Capture the cell that displays the provided text and extract its (x, y) central coordinate. 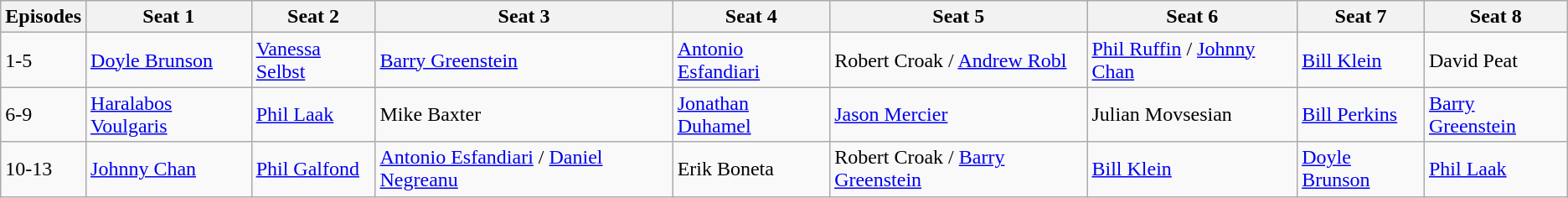
10-13 (44, 169)
Jason Mercier (958, 114)
Mike Baxter (524, 114)
6-9 (44, 114)
Seat 1 (169, 17)
Seat 2 (313, 17)
Seat 6 (1193, 17)
1-5 (44, 60)
Haralabos Voulgaris (169, 114)
Episodes (44, 17)
Robert Croak / Barry Greenstein (958, 169)
Antonio Esfandiari / Daniel Negreanu (524, 169)
Antonio Esfandiari (751, 60)
Seat 4 (751, 17)
Seat 5 (958, 17)
Robert Croak / Andrew Robl (958, 60)
Erik Boneta (751, 169)
Seat 3 (524, 17)
Jonathan Duhamel (751, 114)
Phil Galfond (313, 169)
Julian Movsesian (1193, 114)
Vanessa Selbst (313, 60)
Seat 8 (1496, 17)
Johnny Chan (169, 169)
Bill Perkins (1361, 114)
David Peat (1496, 60)
Seat 7 (1361, 17)
Phil Ruffin / Johnny Chan (1193, 60)
